From the cell containing the given text, extract its center point as (X, Y) coordinate. 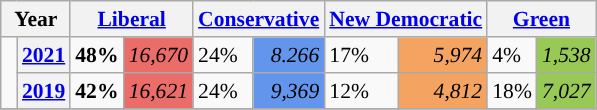
16,670 (158, 55)
48% (96, 55)
2019 (44, 91)
9,369 (288, 91)
4,812 (443, 91)
5,974 (443, 55)
17% (362, 55)
Green (541, 19)
New Democratic (406, 19)
Liberal (132, 19)
12% (362, 91)
1,538 (566, 55)
Conservative (258, 19)
4% (512, 55)
2021 (44, 55)
8.266 (288, 55)
18% (512, 91)
42% (96, 91)
7,027 (566, 91)
16,621 (158, 91)
Year (36, 19)
